Scan for the cell matching the given text and deliver its [X, Y] coordinate at center. 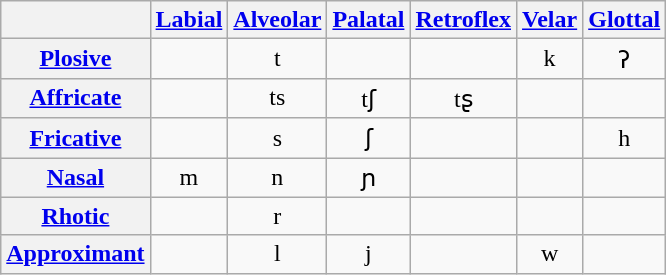
Labial [189, 20]
l [278, 254]
Glottal [624, 20]
h [624, 138]
Affricate [76, 98]
Nasal [76, 178]
m [189, 178]
ʔ [624, 59]
tʃ [368, 98]
Plosive [76, 59]
ɲ [368, 178]
n [278, 178]
r [278, 216]
Approximant [76, 254]
ts [278, 98]
ʃ [368, 138]
j [368, 254]
w [550, 254]
t [278, 59]
Alveolar [278, 20]
Retroflex [464, 20]
k [550, 59]
Palatal [368, 20]
tʂ [464, 98]
Velar [550, 20]
s [278, 138]
Fricative [76, 138]
Rhotic [76, 216]
